Detect which cell encompasses the target text, then output its (X, Y) center coordinate. 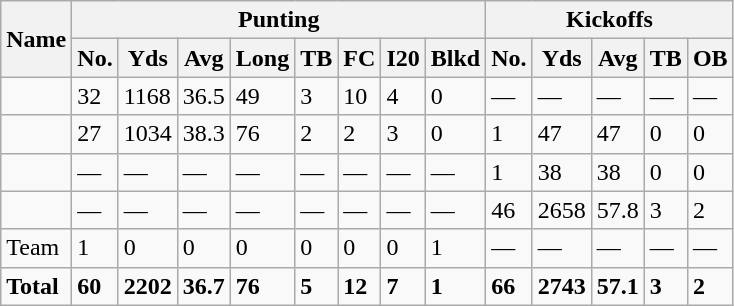
2743 (562, 286)
1034 (148, 134)
Total (36, 286)
38.3 (204, 134)
Long (262, 58)
4 (403, 96)
12 (360, 286)
Team (36, 248)
Name (36, 39)
60 (95, 286)
7 (403, 286)
49 (262, 96)
5 (316, 286)
FC (360, 58)
Blkd (455, 58)
57.1 (618, 286)
1168 (148, 96)
10 (360, 96)
32 (95, 96)
57.8 (618, 210)
I20 (403, 58)
2202 (148, 286)
Kickoffs (610, 20)
Punting (279, 20)
OB (710, 58)
2658 (562, 210)
36.5 (204, 96)
46 (509, 210)
36.7 (204, 286)
66 (509, 286)
27 (95, 134)
